For the text-containing cell, return its midpoint in [x, y] coordinate format. 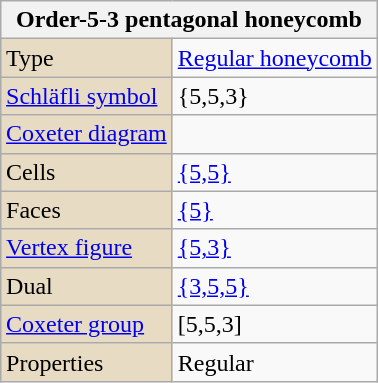
Schläfli symbol [87, 96]
Vertex figure [87, 248]
{5} [274, 210]
{5,5,3} [274, 96]
Dual [87, 286]
Coxeter group [87, 324]
Faces [87, 210]
Order-5-3 pentagonal honeycomb [190, 20]
{5,5} [274, 172]
Regular [274, 362]
Coxeter diagram [87, 134]
Type [87, 58]
Properties [87, 362]
{3,5,5} [274, 286]
[5,5,3] [274, 324]
{5,3} [274, 248]
Regular honeycomb [274, 58]
Cells [87, 172]
